Search for the cell housing the specified text and yield its [X, Y] center coordinate. 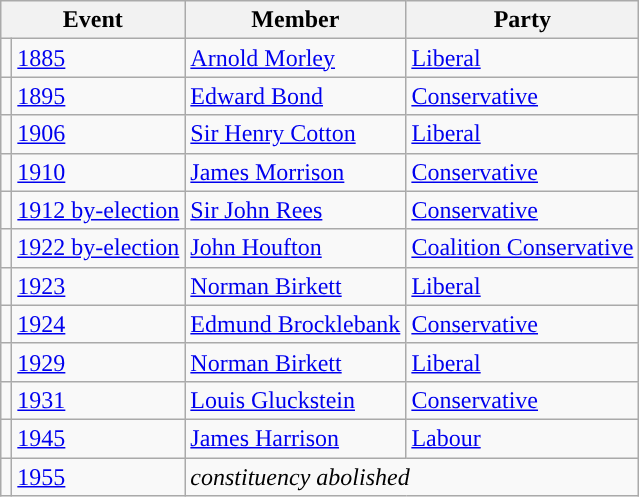
Member [296, 20]
Edmund Brocklebank [296, 324]
1955 [98, 477]
1910 [98, 172]
Edward Bond [296, 96]
Louis Gluckstein [296, 400]
Event [93, 20]
1922 by-election [98, 248]
1924 [98, 324]
Arnold Morley [296, 58]
1931 [98, 400]
Labour [522, 438]
1923 [98, 286]
1912 by-election [98, 210]
James Harrison [296, 438]
1945 [98, 438]
Coalition Conservative [522, 248]
1885 [98, 58]
Sir Henry Cotton [296, 134]
1895 [98, 96]
1906 [98, 134]
Sir John Rees [296, 210]
1929 [98, 362]
constituency abolished [412, 477]
John Houfton [296, 248]
James Morrison [296, 172]
Party [522, 20]
